Capture the cell that displays the provided text and extract its (x, y) central coordinate. 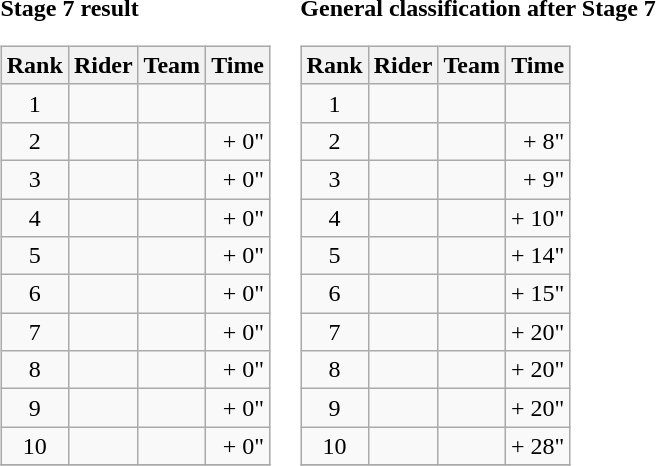
+ 10" (537, 217)
+ 14" (537, 256)
+ 28" (537, 446)
+ 8" (537, 141)
+ 9" (537, 179)
+ 15" (537, 294)
